Return (X, Y) of the center of cell containing provided text 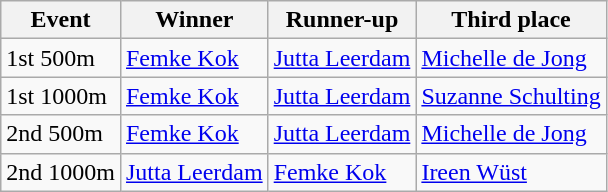
Winner (194, 20)
1st 1000m (61, 96)
1st 500m (61, 58)
Suzanne Schulting (511, 96)
Runner-up (342, 20)
Event (61, 20)
2nd 500m (61, 134)
Third place (511, 20)
Ireen Wüst (511, 172)
2nd 1000m (61, 172)
